Capture the cell that displays the provided text and extract its (x, y) central coordinate. 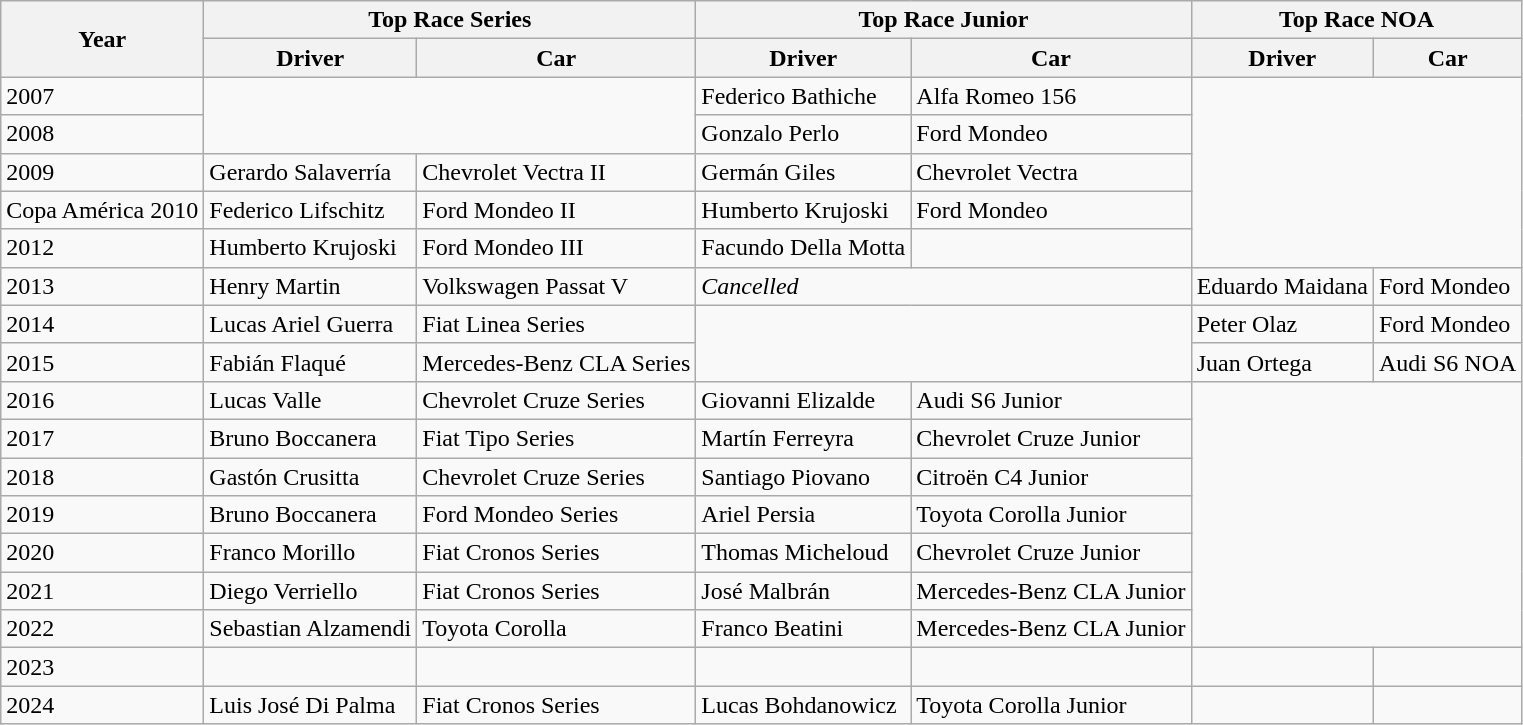
2023 (102, 667)
Lucas Bohdanowicz (804, 705)
Diego Verriello (310, 591)
Chevrolet Vectra II (556, 172)
Sebastian Alzamendi (310, 629)
Gonzalo Perlo (804, 134)
Lucas Valle (310, 400)
Top Race Junior (944, 20)
Lucas Ariel Guerra (310, 324)
2007 (102, 96)
2008 (102, 134)
Federico Bathiche (804, 96)
Cancelled (944, 286)
2017 (102, 438)
Franco Morillo (310, 553)
Mercedes-Benz CLA Series (556, 362)
2020 (102, 553)
Ford Mondeo III (556, 248)
Top Race NOA (1356, 20)
Eduardo Maidana (1282, 286)
Franco Beatini (804, 629)
2019 (102, 515)
2013 (102, 286)
Fiat Linea Series (556, 324)
Audi S6 NOA (1447, 362)
2021 (102, 591)
2022 (102, 629)
Gerardo Salaverría (310, 172)
Citroën C4 Junior (1051, 477)
Gastón Crusitta (310, 477)
Fiat Tipo Series (556, 438)
Year (102, 39)
Giovanni Elizalde (804, 400)
Ariel Persia (804, 515)
2012 (102, 248)
Ford Mondeo II (556, 210)
José Malbrán (804, 591)
Luis José Di Palma (310, 705)
2024 (102, 705)
Fabián Flaqué (310, 362)
2016 (102, 400)
Germán Giles (804, 172)
Volkswagen Passat V (556, 286)
Audi S6 Junior (1051, 400)
2014 (102, 324)
Federico Lifschitz (310, 210)
2009 (102, 172)
Top Race Series (450, 20)
Martín Ferreyra (804, 438)
Chevrolet Vectra (1051, 172)
Copa América 2010 (102, 210)
Peter Olaz (1282, 324)
Henry Martin (310, 286)
2015 (102, 362)
Thomas Micheloud (804, 553)
Juan Ortega (1282, 362)
2018 (102, 477)
Toyota Corolla (556, 629)
Alfa Romeo 156 (1051, 96)
Santiago Piovano (804, 477)
Ford Mondeo Series (556, 515)
Facundo Della Motta (804, 248)
